Locate the cell with the specified text and output its (X, Y) center coordinate. 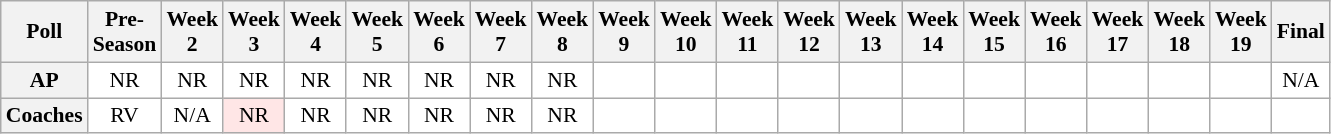
RV (125, 116)
Week4 (316, 32)
Week7 (501, 32)
Week17 (1118, 32)
Week8 (562, 32)
Coaches (44, 116)
Week15 (994, 32)
Week3 (254, 32)
AP (44, 80)
Week16 (1056, 32)
Pre-Season (125, 32)
Week18 (1179, 32)
Week10 (686, 32)
Final (1301, 32)
Week2 (192, 32)
Week9 (624, 32)
Week19 (1241, 32)
Poll (44, 32)
Week11 (748, 32)
Week13 (871, 32)
Week14 (933, 32)
Week12 (809, 32)
Week5 (377, 32)
Week6 (439, 32)
